Detect which cell encompasses the target text, then output its (x, y) center coordinate. 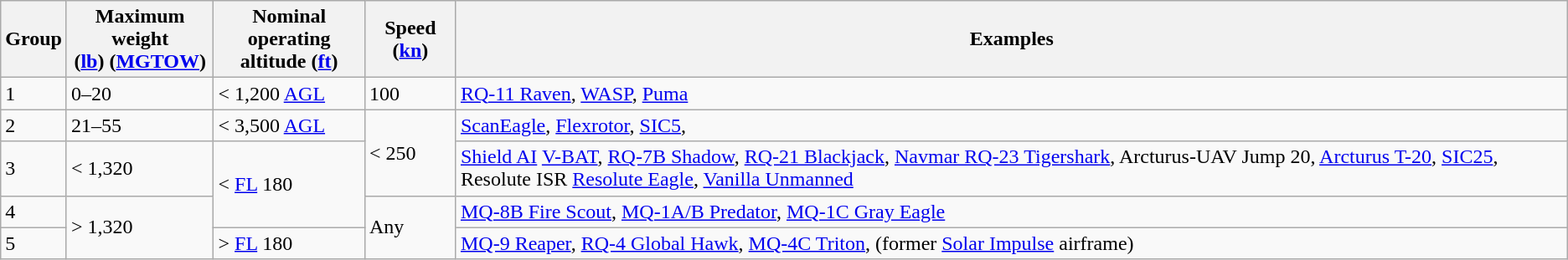
< FL 180 (289, 184)
3 (34, 169)
Group (34, 39)
Maximum weight(lb) (MGTOW) (140, 39)
Nominal operatingaltitude (ft) (289, 39)
5 (34, 243)
Speed (kn) (410, 39)
< 250 (410, 152)
MQ-9 Reaper, RQ-4 Global Hawk, MQ-4C Triton, (former Solar Impulse airframe) (1012, 243)
100 (410, 94)
< 1,320 (140, 169)
> FL 180 (289, 243)
MQ-8B Fire Scout, MQ-1A/B Predator, MQ-1C Gray Eagle (1012, 212)
< 3,500 AGL (289, 125)
< 1,200 AGL (289, 94)
4 (34, 212)
ScanEagle, Flexrotor, SIC5, (1012, 125)
1 (34, 94)
> 1,320 (140, 227)
0–20 (140, 94)
RQ-11 Raven, WASP, Puma (1012, 94)
2 (34, 125)
Examples (1012, 39)
Any (410, 227)
21–55 (140, 125)
